Pinpoint the cell where the given text exists, returning its (x, y) midpoint coordinate. 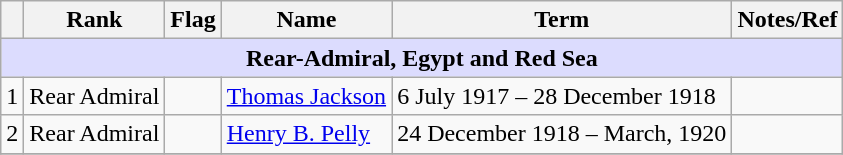
6 July 1917 – 28 December 1918 (562, 96)
Flag (193, 20)
24 December 1918 – March, 1920 (562, 134)
Rear-Admiral, Egypt and Red Sea (422, 58)
Name (306, 20)
Henry B. Pelly (306, 134)
Thomas Jackson (306, 96)
Rank (94, 20)
2 (12, 134)
1 (12, 96)
Notes/Ref (788, 20)
Term (562, 20)
